Output the [x, y] coordinate of the center of the cell containing the given text.  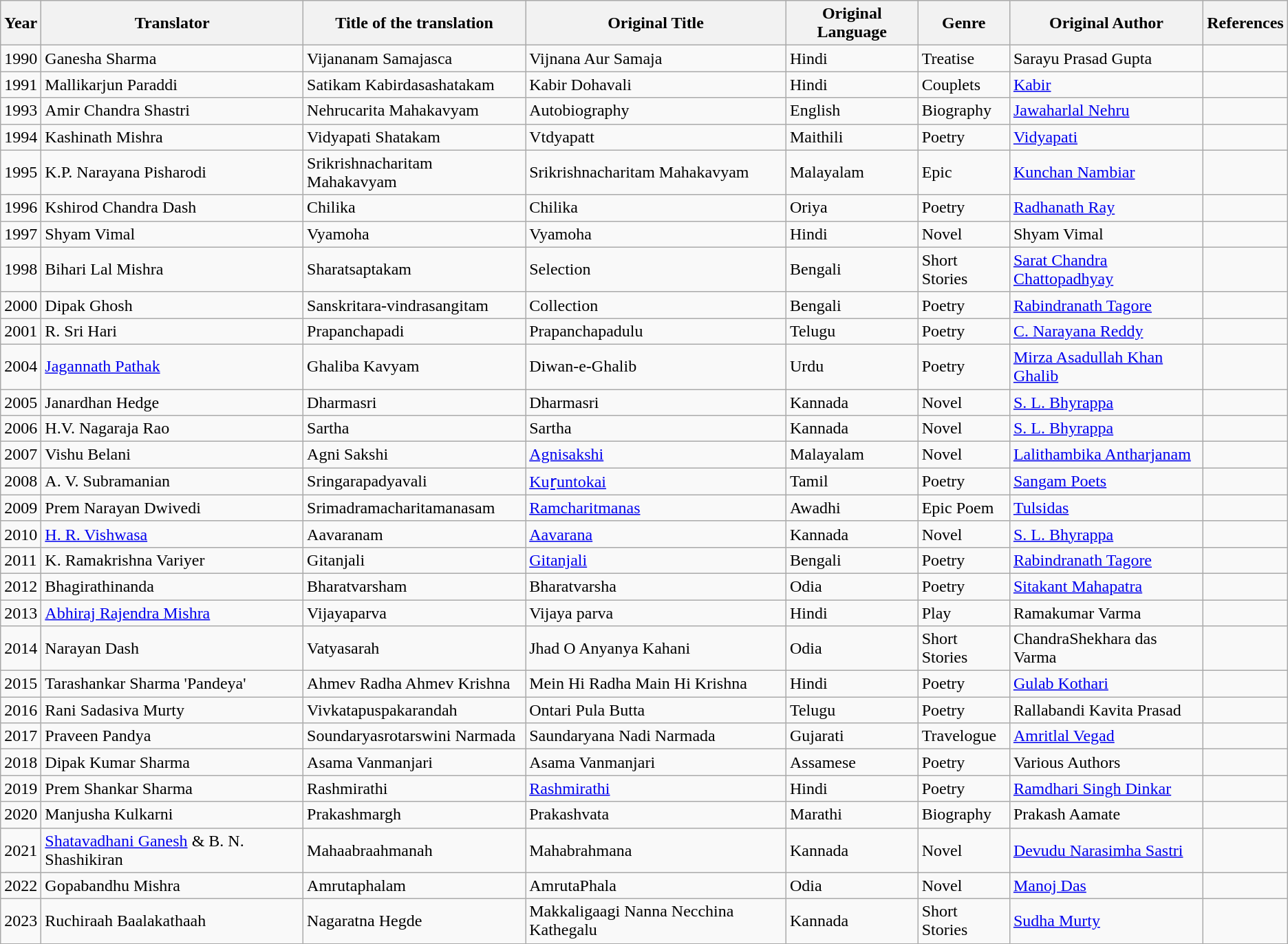
Praveen Pandya [172, 736]
Dipak Kumar Sharma [172, 762]
2006 [21, 429]
1996 [21, 208]
Jagannath Pathak [172, 366]
Vijayaparva [414, 613]
English [852, 111]
1998 [21, 270]
Dipak Ghosh [172, 305]
2001 [21, 331]
1991 [21, 85]
Sarat Chandra Chattopadhyay [1106, 270]
Agnisakshi [656, 455]
Maithili [852, 137]
Saundaryana Nadi Narmada [656, 736]
ChandraShekhara das Varma [1106, 648]
Radhanath Ray [1106, 208]
Abhiraj Rajendra Mishra [172, 613]
Rani Sadasiva Murty [172, 710]
Sudha Murty [1106, 921]
2018 [21, 762]
Sitakant Mahapatra [1106, 586]
Prapanchapadi [414, 331]
Vishu Belani [172, 455]
2013 [21, 613]
A. V. Subramanian [172, 482]
K. Ramakrishna Variyer [172, 560]
Nagaratna Hegde [414, 921]
Urdu [852, 366]
Sarayu Prasad Gupta [1106, 58]
Bharatvarsham [414, 586]
Ramdhari Singh Dinkar [1106, 789]
Vtdyapatt [656, 137]
Ganesha Sharma [172, 58]
Aavaranam [414, 534]
Awadhi [852, 508]
Amir Chandra Shastri [172, 111]
Ramcharitmanas [656, 508]
Shatavadhani Ganesh & B. N. Shashikiran [172, 850]
Jawaharlal Nehru [1106, 111]
Mirza Asadullah Khan Ghalib [1106, 366]
Prem Shankar Sharma [172, 789]
Lalithambika Antharjanam [1106, 455]
2016 [21, 710]
Ramakumar Varma [1106, 613]
Bihari Lal Mishra [172, 270]
2020 [21, 815]
Travelogue [963, 736]
K.P. Narayana Pisharodi [172, 172]
Collection [656, 305]
Ruchiraah Baalakathaah [172, 921]
Marathi [852, 815]
Amrutaphalam [414, 886]
H.V. Nagaraja Rao [172, 429]
Bharatvarsha [656, 586]
Couplets [963, 85]
Sringarapadyavali [414, 482]
Tulsidas [1106, 508]
Satikam Kabirdasashatakam [414, 85]
Gujarati [852, 736]
Vijananam Samajasca [414, 58]
Nehrucarita Mahakavyam [414, 111]
Mein Hi Radha Main Hi Krishna [656, 684]
Prapanchapadulu [656, 331]
Gulab Kothari [1106, 684]
2000 [21, 305]
Epic [963, 172]
Vivkatapuspakarandah [414, 710]
References [1245, 23]
Srimadramacharitamanasam [414, 508]
2023 [21, 921]
2009 [21, 508]
2022 [21, 886]
2021 [21, 850]
Kashinath Mishra [172, 137]
Treatise [963, 58]
Title of the translation [414, 23]
Vidyapati Shatakam [414, 137]
2010 [21, 534]
Manoj Das [1106, 886]
Kshirod Chandra Dash [172, 208]
Kabir Dohavali [656, 85]
2011 [21, 560]
Diwan-e-Ghalib [656, 366]
Vatyasarah [414, 648]
Epic Poem [963, 508]
Jhad O Anyanya Kahani [656, 648]
2005 [21, 403]
Agni Sakshi [414, 455]
Sangam Poets [1106, 482]
Play [963, 613]
Ontari Pula Butta [656, 710]
2007 [21, 455]
Kuṟuntokai [656, 482]
Genre [963, 23]
Amritlal Vegad [1106, 736]
Sanskritara-vindrasangitam [414, 305]
2008 [21, 482]
AmrutaPhala [656, 886]
Oriya [852, 208]
2004 [21, 366]
C. Narayana Reddy [1106, 331]
Selection [656, 270]
Vijaya parva [656, 613]
Narayan Dash [172, 648]
1994 [21, 137]
2019 [21, 789]
1993 [21, 111]
Prem Narayan Dwivedi [172, 508]
Original Author [1106, 23]
Prakash Aamate [1106, 815]
Assamese [852, 762]
Devudu Narasimha Sastri [1106, 850]
Rallabandi Kavita Prasad [1106, 710]
Year [21, 23]
Makkaligaagi Nanna Necchina Kathegalu [656, 921]
Original Language [852, 23]
Various Authors [1106, 762]
Bhagirathinanda [172, 586]
Ghaliba Kavyam [414, 366]
Mahaabraahmanah [414, 850]
Mahabrahmana [656, 850]
Sharatsaptakam [414, 270]
Prakashvata [656, 815]
Gopabandhu Mishra [172, 886]
Tarashankar Sharma 'Pandeya' [172, 684]
Aavarana [656, 534]
Kunchan Nambiar [1106, 172]
R. Sri Hari [172, 331]
Original Title [656, 23]
1995 [21, 172]
2017 [21, 736]
Janardhan Hedge [172, 403]
Vidyapati [1106, 137]
Ahmev Radha Ahmev Krishna [414, 684]
Vijnana Aur Samaja [656, 58]
2014 [21, 648]
1997 [21, 234]
Tamil [852, 482]
Autobiography [656, 111]
Manjusha Kulkarni [172, 815]
H. R. Vishwasa [172, 534]
Kabir [1106, 85]
1990 [21, 58]
2012 [21, 586]
Soundaryasrotarswini Narmada [414, 736]
Mallikarjun Paraddi [172, 85]
2015 [21, 684]
Translator [172, 23]
Prakashmargh [414, 815]
